Determine the [X, Y] coordinate at the center of the cell enclosing the given text.  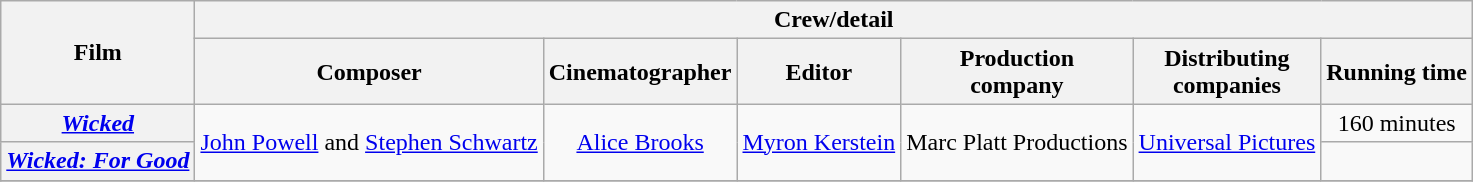
Wicked [98, 123]
160 minutes [1397, 123]
Distributingcompanies [1227, 72]
Wicked: For Good [98, 161]
Film [98, 52]
Universal Pictures [1227, 142]
Composer [369, 72]
John Powell and Stephen Schwartz [369, 142]
Running time [1397, 72]
Alice Brooks [640, 142]
Cinematographer [640, 72]
Marc Platt Productions [1017, 142]
Myron Kerstein [819, 142]
Editor [819, 72]
Crew/detail [834, 20]
Productioncompany [1017, 72]
